Pinpoint the cell where the given text exists, returning its [x, y] midpoint coordinate. 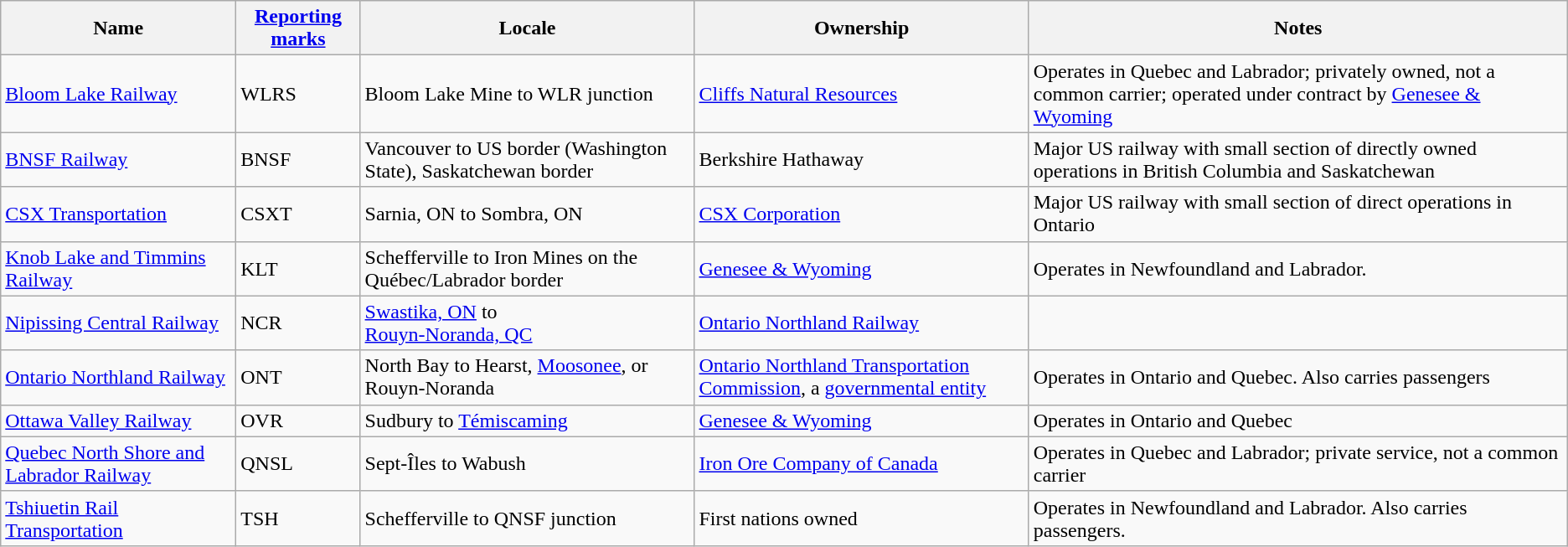
Reporting marks [298, 28]
Tshiuetin Rail Transportation [119, 518]
Vancouver to US border (Washington State), Saskatchewan border [528, 159]
Sarnia, ON to Sombra, ON [528, 214]
QNSL [298, 464]
Knob Lake and Timmins Railway [119, 268]
Notes [1298, 28]
Swastika, ON toRouyn-Noranda, QC [528, 323]
Schefferville to Iron Mines on the Québec/Labrador border [528, 268]
Operates in Ontario and Quebec [1298, 421]
Sept-Îles to Wabush [528, 464]
Ownership [861, 28]
Operates in Newfoundland and Labrador. [1298, 268]
Cliffs Natural Resources [861, 94]
Operates in Quebec and Labrador; private service, not a common carrier [1298, 464]
Major US railway with small section of directly owned operations in British Columbia and Saskatchewan [1298, 159]
CSX Corporation [861, 214]
TSH [298, 518]
Operates in Quebec and Labrador; privately owned, not a common carrier; operated under contract by Genesee & Wyoming [1298, 94]
Sudbury to Témiscaming [528, 421]
BNSF [298, 159]
Quebec North Shore and Labrador Railway [119, 464]
Schefferville to QNSF junction [528, 518]
Nipissing Central Railway [119, 323]
Name [119, 28]
Iron Ore Company of Canada [861, 464]
CSXT [298, 214]
Major US railway with small section of direct operations in Ontario [1298, 214]
ONT [298, 377]
Locale [528, 28]
Operates in Newfoundland and Labrador. Also carries passengers. [1298, 518]
Bloom Lake Mine to WLR junction [528, 94]
OVR [298, 421]
First nations owned [861, 518]
WLRS [298, 94]
Operates in Ontario and Quebec. Also carries passengers [1298, 377]
NCR [298, 323]
CSX Transportation [119, 214]
Ottawa Valley Railway [119, 421]
Berkshire Hathaway [861, 159]
Ontario Northland Transportation Commission, a governmental entity [861, 377]
BNSF Railway [119, 159]
Bloom Lake Railway [119, 94]
KLT [298, 268]
North Bay to Hearst, Moosonee, or Rouyn-Noranda [528, 377]
